Extract the (X, Y) coordinate from the center of the cell holding the provided text.  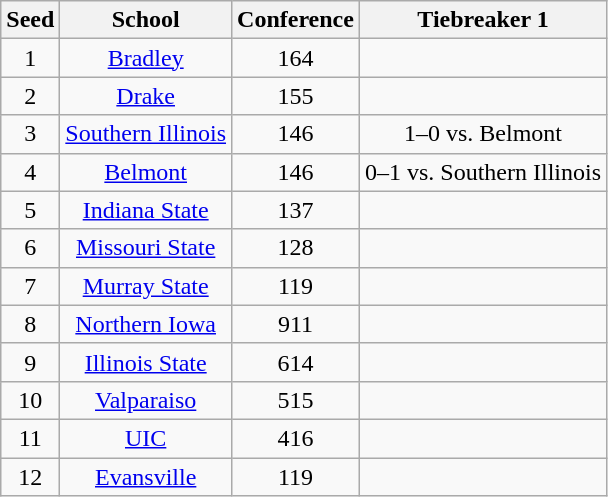
4 (30, 172)
2 (30, 96)
Tiebreaker 1 (482, 20)
614 (296, 362)
11 (30, 438)
Bradley (146, 58)
7 (30, 286)
UIC (146, 438)
164 (296, 58)
Drake (146, 96)
Missouri State (146, 248)
12 (30, 477)
6 (30, 248)
Murray State (146, 286)
3 (30, 134)
8 (30, 324)
Southern Illinois (146, 134)
911 (296, 324)
128 (296, 248)
9 (30, 362)
Northern Iowa (146, 324)
Belmont (146, 172)
1–0 vs. Belmont (482, 134)
Conference (296, 20)
1 (30, 58)
Evansville (146, 477)
155 (296, 96)
Valparaiso (146, 400)
5 (30, 210)
Illinois State (146, 362)
Indiana State (146, 210)
Seed (30, 20)
137 (296, 210)
School (146, 20)
0–1 vs. Southern Illinois (482, 172)
416 (296, 438)
515 (296, 400)
10 (30, 400)
